Extract the (x, y) coordinate from the center of the cell holding the provided text.  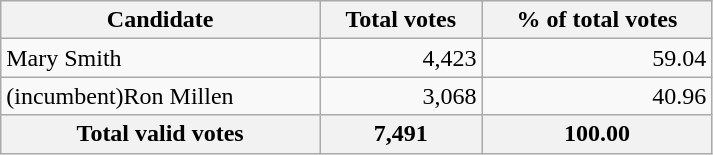
% of total votes (597, 20)
(incumbent)Ron Millen (160, 96)
Mary Smith (160, 58)
3,068 (402, 96)
59.04 (597, 58)
Total valid votes (160, 134)
4,423 (402, 58)
100.00 (597, 134)
Candidate (160, 20)
Total votes (402, 20)
7,491 (402, 134)
40.96 (597, 96)
